Locate the cell with the specified text and output its (X, Y) center coordinate. 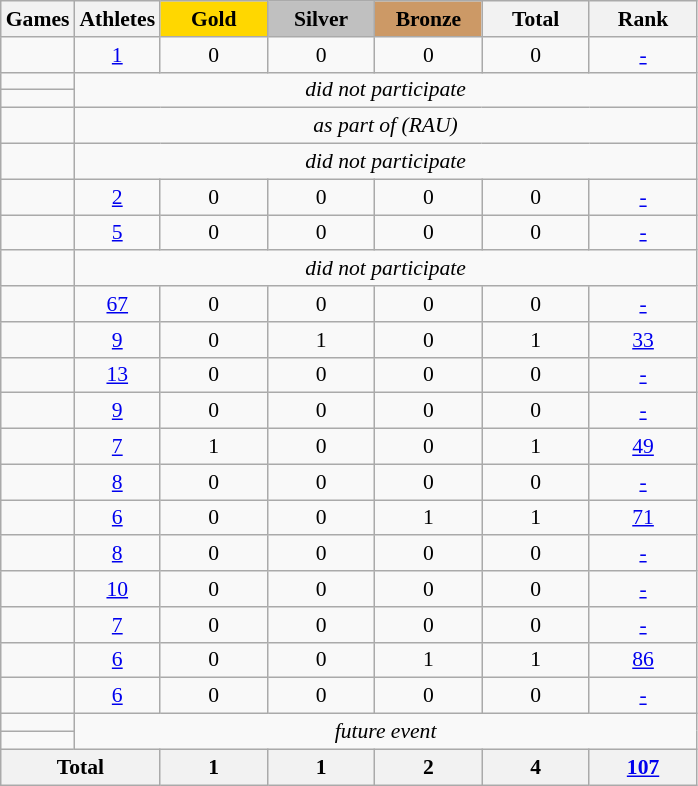
as part of (RAU) (385, 126)
5 (117, 233)
13 (117, 375)
Athletes (117, 19)
10 (117, 589)
4 (536, 767)
49 (642, 447)
33 (642, 340)
Gold (214, 19)
future event (385, 732)
71 (642, 518)
Games (38, 19)
Rank (642, 19)
Bronze (428, 19)
67 (117, 304)
107 (642, 767)
Silver (320, 19)
86 (642, 660)
